Provide the (X, Y) coordinate of the cell's center where the given text is located.  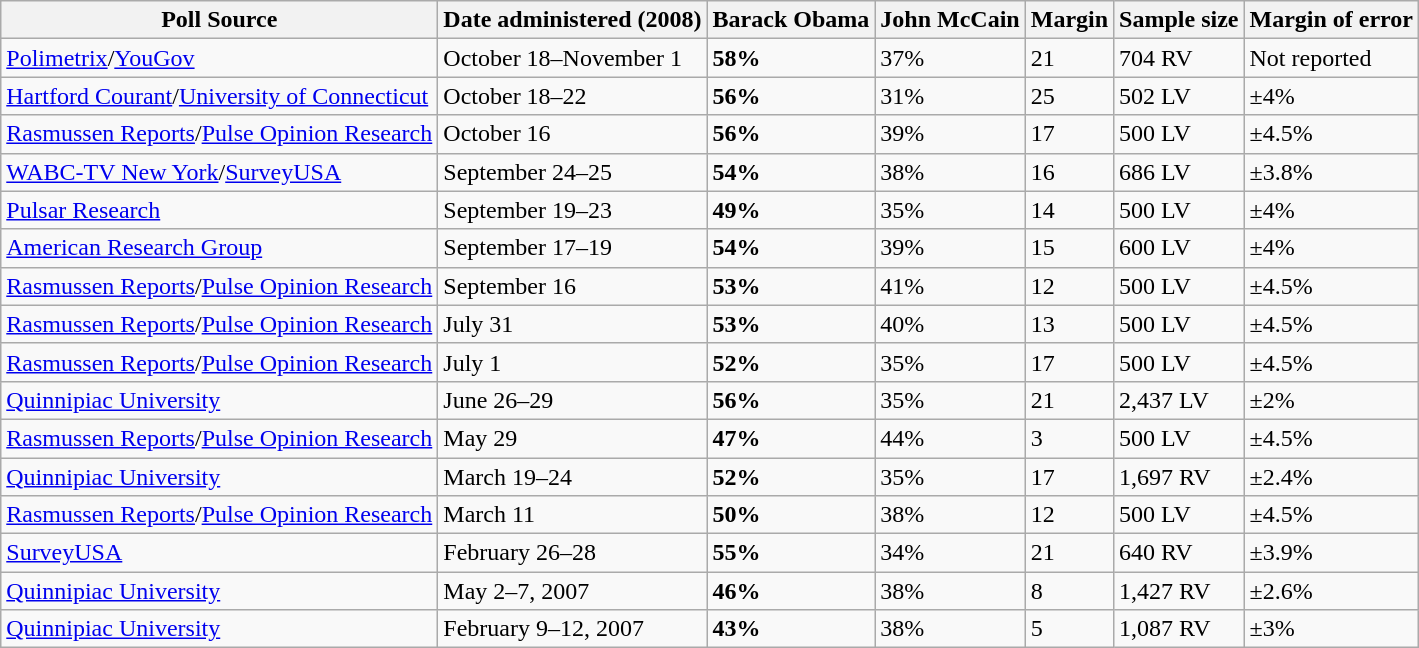
September 17–19 (572, 248)
Not reported (1332, 58)
June 26–29 (572, 400)
8 (1069, 591)
49% (791, 210)
47% (791, 438)
±2% (1332, 400)
2,437 LV (1179, 400)
February 26–28 (572, 553)
502 LV (1179, 96)
John McCain (950, 20)
July 1 (572, 362)
50% (791, 515)
Date administered (2008) (572, 20)
37% (950, 58)
55% (791, 553)
600 LV (1179, 248)
Poll Source (220, 20)
Margin (1069, 20)
±3% (1332, 629)
5 (1069, 629)
13 (1069, 324)
±2.6% (1332, 591)
September 24–25 (572, 172)
October 18–22 (572, 96)
41% (950, 286)
Margin of error (1332, 20)
34% (950, 553)
Pulsar Research (220, 210)
March 11 (572, 515)
46% (791, 591)
14 (1069, 210)
American Research Group (220, 248)
704 RV (1179, 58)
686 LV (1179, 172)
July 31 (572, 324)
±2.4% (1332, 477)
58% (791, 58)
31% (950, 96)
15 (1069, 248)
May 2–7, 2007 (572, 591)
October 18–November 1 (572, 58)
WABC-TV New York/SurveyUSA (220, 172)
640 RV (1179, 553)
25 (1069, 96)
SurveyUSA (220, 553)
1,427 RV (1179, 591)
±3.9% (1332, 553)
October 16 (572, 134)
Barack Obama (791, 20)
40% (950, 324)
March 19–24 (572, 477)
Sample size (1179, 20)
May 29 (572, 438)
February 9–12, 2007 (572, 629)
43% (791, 629)
Polimetrix/YouGov (220, 58)
44% (950, 438)
1,087 RV (1179, 629)
16 (1069, 172)
±3.8% (1332, 172)
Hartford Courant/University of Connecticut (220, 96)
September 16 (572, 286)
3 (1069, 438)
September 19–23 (572, 210)
1,697 RV (1179, 477)
